Extract the [x, y] coordinate from the center of the cell holding the provided text.  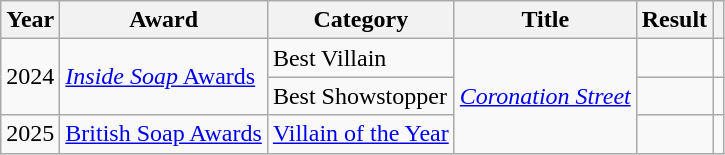
Coronation Street [545, 96]
Best Villain [360, 58]
Inside Soap Awards [164, 77]
Best Showstopper [360, 96]
Title [545, 20]
2024 [30, 77]
2025 [30, 134]
British Soap Awards [164, 134]
Villain of the Year [360, 134]
Award [164, 20]
Result [674, 20]
Year [30, 20]
Category [360, 20]
